Provide the [X, Y] coordinate of the cell's center where the given text is located.  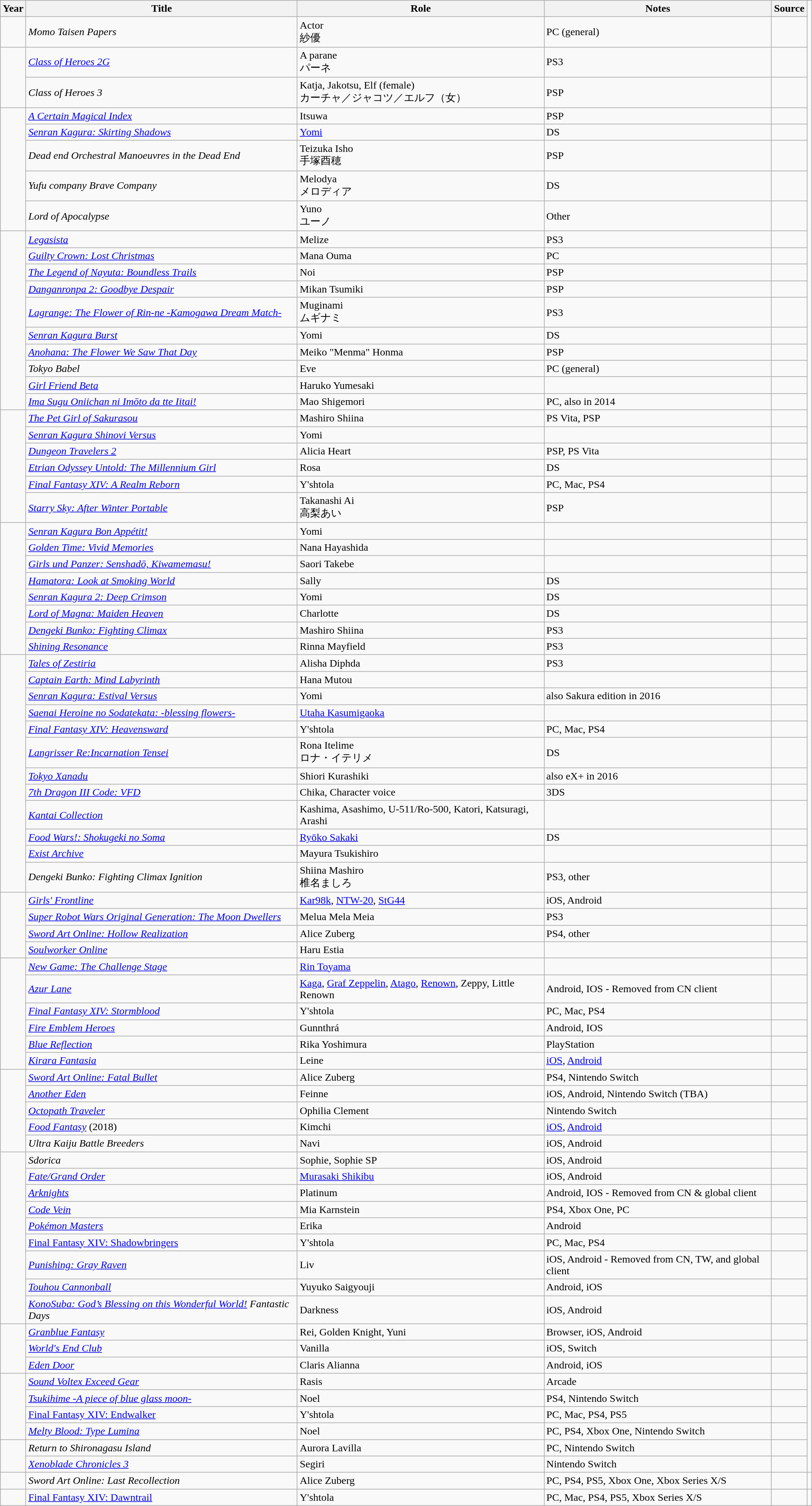
Langrisser Re:Incarnation Tensei [162, 753]
A Certain Magical Index [162, 116]
Eden Door [162, 1365]
Senran Kagura Bon Appétit! [162, 531]
PC, also in 2014 [658, 401]
Guilty Crown: Lost Christmas [162, 256]
Nana Hayashida [421, 547]
Rona Itelimeロナ・イテリメ [421, 753]
Saori Takebe [421, 564]
Lord of Apocalypse [162, 216]
Senran Kagura Shinovi Versus [162, 434]
Senran Kagura: Skirting Shadows [162, 132]
Notes [658, 9]
Teizuka Isho手塚酉穂 [421, 156]
Title [162, 9]
Rosa [421, 468]
World's End Club [162, 1348]
Itsuwa [421, 116]
Legasista [162, 239]
Takanashi Ai高梨あい [421, 508]
Another Eden [162, 1094]
Segiri [421, 1464]
Momo Taisen Papers [162, 32]
Tales of Zestiria [162, 663]
Gunnthrá [421, 1028]
Kantai Collection [162, 815]
PC, PS4, Xbox One, Nintendo Switch [658, 1431]
Dungeon Travelers 2 [162, 451]
Sword Art Online: Fatal Bullet [162, 1077]
PlayStation [658, 1044]
3DS [658, 792]
Source [789, 9]
Shining Resonance [162, 647]
Yufu company Brave Company [162, 186]
Rinna Mayfield [421, 647]
PC, Mac, PS4, PS5, Xbox Series X/S [658, 1497]
Kar98k, NTW-20, StG44 [421, 901]
Captain Earth: Mind Labyrinth [162, 680]
Exist Archive [162, 854]
Mana Ouma [421, 256]
Murasaki Shikibu [421, 1177]
iOS, Android - Removed from CN, TW, and global client [658, 1265]
Claris Alianna [421, 1365]
Erika [421, 1226]
Katja, Jakotsu, Elf (female)カーチャ／ジャコツ／エルフ（女） [421, 92]
Melty Blood: Type Lumina [162, 1431]
Android, IOS - Removed from CN client [658, 989]
Other [658, 216]
Rei, Golden Knight, Yuni [421, 1332]
Girls' Frontline [162, 901]
New Game: The Challenge Stage [162, 967]
Blue Reflection [162, 1044]
iOS, Switch [658, 1348]
Darkness [421, 1310]
Melize [421, 239]
Ima Sugu Oniichan ni Imōto da tte Iitai! [162, 401]
Lagrange: The Flower of Rin-ne -Kamogawa Dream Match- [162, 312]
Kirara Fantasia [162, 1061]
PS Vita, PSP [658, 418]
Danganronpa 2: Goodbye Despair [162, 289]
Return to Shironagasu Island [162, 1447]
Liv [421, 1265]
Senran Kagura 2: Deep Crimson [162, 597]
Platinum [421, 1193]
Sound Voltex Exceed Gear [162, 1381]
Pokémon Masters [162, 1226]
Class of Heroes 3 [162, 92]
Actor紗優 [421, 32]
Lord of Magna: Maiden Heaven [162, 614]
Mayura Tsukishiro [421, 854]
Touhou Cannonball [162, 1287]
Food Fantasy (2018) [162, 1127]
Dengeki Bunko: Fighting Climax Ignition [162, 877]
Senran Kagura: Estival Versus [162, 696]
Haruko Yumesaki [421, 385]
Girl Friend Beta [162, 385]
Eve [421, 368]
Sword Art Online: Last Recollection [162, 1481]
Hana Mutou [421, 680]
PS4, other [658, 934]
also eX+ in 2016 [658, 776]
Aurora Lavilla [421, 1447]
Mao Shigemori [421, 401]
Android, IOS [658, 1028]
Navi [421, 1143]
Kaga, Graf Zeppelin, Atago, Renown, Zeppy, Little Renown [421, 989]
Class of Heroes 2G [162, 62]
A paraneパーネ [421, 62]
Shiina Mashiro椎名ましろ [421, 877]
Super Robot Wars Original Generation: The Moon Dwellers [162, 917]
PC, Nintendo Switch [658, 1447]
Etrian Odyssey Untold: The Millennium Girl [162, 468]
Feinne [421, 1094]
Starry Sky: After Winter Portable [162, 508]
Fate/Grand Order [162, 1177]
Tsukihime -A piece of blue glass moon- [162, 1398]
Rika Yoshimura [421, 1044]
Final Fantasy XIV: Dawntrail [162, 1497]
The Legend of Nayuta: Boundless Trails [162, 272]
Ophilia Clement [421, 1110]
Octopath Traveler [162, 1110]
Ryōko Sakaki [421, 837]
Dead end Orchestral Manoeuvres in the Dead End [162, 156]
Alisha Diphda [421, 663]
Sophie, Sophie SP [421, 1160]
Browser, iOS, Android [658, 1332]
Utaha Kasumigaoka [421, 713]
Leine [421, 1061]
Hamatora: Look at Smoking World [162, 580]
Chika, Character voice [421, 792]
Yuyuko Saigyouji [421, 1287]
Android [658, 1226]
Golden Time: Vivid Memories [162, 547]
Tokyo Babel [162, 368]
The Pet Girl of Sakurasou [162, 418]
Senran Kagura Burst [162, 335]
Soulworker Online [162, 950]
Mikan Tsumiki [421, 289]
Alicia Heart [421, 451]
PSP, PS Vita [658, 451]
Final Fantasy XIV: Stormblood [162, 1011]
also Sakura edition in 2016 [658, 696]
Year [13, 9]
KonoSuba: God’s Blessing on this Wonderful World! Fantastic Days [162, 1310]
Tokyo Xanadu [162, 776]
Code Vein [162, 1210]
Girls und Panzer: Senshadō, Kiwamemasu! [162, 564]
Sally [421, 580]
Muginamiムギナミ [421, 312]
Rasis [421, 1381]
Anohana: The Flower We Saw That Day [162, 352]
Ultra Kaiju Battle Breeders [162, 1143]
Meiko "Menma" Honma [421, 352]
Sdorica [162, 1160]
Haru Estia [421, 950]
Food Wars!: Shokugeki no Soma [162, 837]
iOS, Android, Nintendo Switch (TBA) [658, 1094]
PS3, other [658, 877]
Final Fantasy XIV: Endwalker [162, 1414]
Xenoblade Chronicles 3 [162, 1464]
Kimchi [421, 1127]
Punishing: Gray Raven [162, 1265]
7th Dragon III Code: VFD [162, 792]
Android, IOS - Removed from CN & global client [658, 1193]
Shiori Kurashiki [421, 776]
Final Fantasy XIV: Shadowbringers [162, 1243]
Granblue Fantasy [162, 1332]
Dengeki Bunko: Fighting Climax [162, 630]
Kashima, Asashimo, U-511/Ro-500, Katori, Katsuragi, Arashi [421, 815]
Vanilla [421, 1348]
Yunoユーノ [421, 216]
Fire Emblem Heroes [162, 1028]
Noi [421, 272]
Melodyaメロディア [421, 186]
Arcade [658, 1381]
Mia Karnstein [421, 1210]
Role [421, 9]
Final Fantasy XIV: A Realm Reborn [162, 484]
Arknights [162, 1193]
PC [658, 256]
PS4, Xbox One, PC [658, 1210]
Saenai Heroine no Sodatekata: -blessing flowers- [162, 713]
Sword Art Online: Hollow Realization [162, 934]
Rin Toyama [421, 967]
PC, PS4, PS5, Xbox One, Xbox Series X/S [658, 1481]
Melua Mela Meia [421, 917]
Charlotte [421, 614]
PC, Mac, PS4, PS5 [658, 1414]
Final Fantasy XIV: Heavensward [162, 729]
Azur Lane [162, 989]
